Pinpoint the cell where the given text exists, returning its [X, Y] midpoint coordinate. 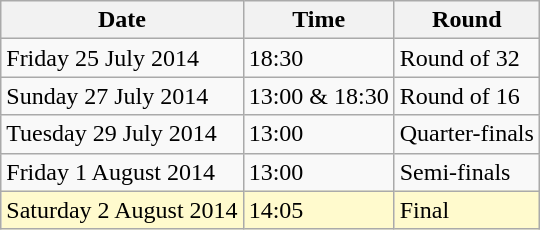
Time [318, 20]
14:05 [318, 210]
Saturday 2 August 2014 [122, 210]
Date [122, 20]
Quarter-finals [466, 134]
Semi-finals [466, 172]
Round [466, 20]
Tuesday 29 July 2014 [122, 134]
13:00 & 18:30 [318, 96]
Round of 32 [466, 58]
Friday 1 August 2014 [122, 172]
Sunday 27 July 2014 [122, 96]
18:30 [318, 58]
Final [466, 210]
Round of 16 [466, 96]
Friday 25 July 2014 [122, 58]
